Output the (x, y) coordinate of the center of the cell containing the given text.  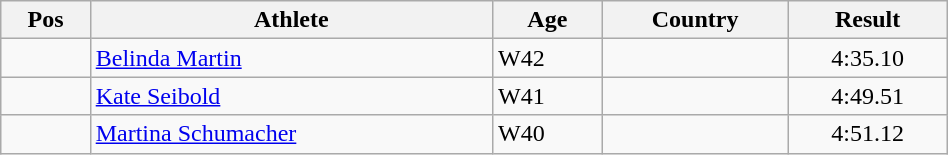
Age (548, 20)
Belinda Martin (291, 58)
Result (868, 20)
Country (695, 20)
W41 (548, 96)
4:35.10 (868, 58)
W40 (548, 134)
Pos (46, 20)
Athlete (291, 20)
4:51.12 (868, 134)
4:49.51 (868, 96)
W42 (548, 58)
Kate Seibold (291, 96)
Martina Schumacher (291, 134)
